Determine the (x, y) coordinate at the center of the cell enclosing the given text.  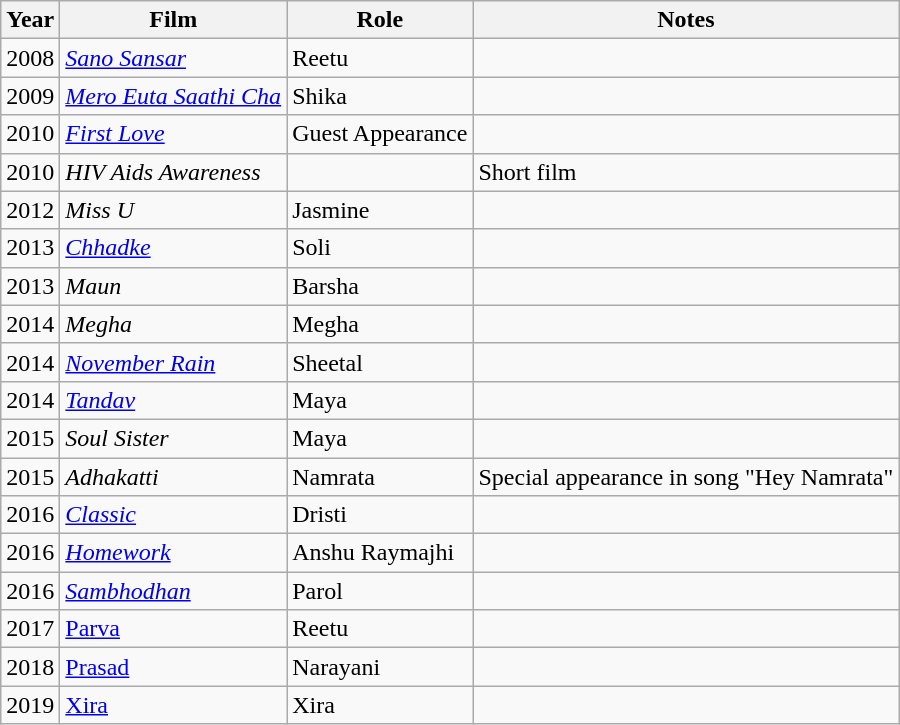
Chhadke (174, 248)
Sano Sansar (174, 58)
Namrata (380, 477)
Year (30, 20)
Role (380, 20)
Tandav (174, 400)
Miss U (174, 210)
Sheetal (380, 362)
Special appearance in song "Hey Namrata" (686, 477)
2012 (30, 210)
2009 (30, 96)
2017 (30, 629)
2018 (30, 667)
Short film (686, 172)
November Rain (174, 362)
Homework (174, 553)
Soli (380, 248)
Notes (686, 20)
Shika (380, 96)
Guest Appearance (380, 134)
Adhakatti (174, 477)
Parol (380, 591)
Classic (174, 515)
Maun (174, 286)
Film (174, 20)
Sambhodhan (174, 591)
HIV Aids Awareness (174, 172)
Narayani (380, 667)
Anshu Raymajhi (380, 553)
Prasad (174, 667)
First Love (174, 134)
Soul Sister (174, 438)
Mero Euta Saathi Cha (174, 96)
2019 (30, 705)
Parva (174, 629)
Dristi (380, 515)
Barsha (380, 286)
2008 (30, 58)
Jasmine (380, 210)
